Capture the cell that displays the provided text and extract its (X, Y) central coordinate. 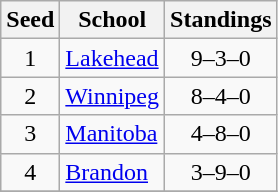
3 (30, 134)
Winnipeg (112, 96)
9–3–0 (221, 58)
4–8–0 (221, 134)
Standings (221, 20)
Lakehead (112, 58)
1 (30, 58)
School (112, 20)
4 (30, 172)
8–4–0 (221, 96)
Manitoba (112, 134)
Seed (30, 20)
Brandon (112, 172)
2 (30, 96)
3–9–0 (221, 172)
